Search for the cell housing the specified text and yield its (x, y) center coordinate. 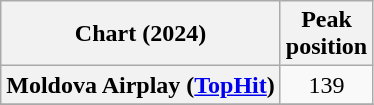
Moldova Airplay (TopHit) (141, 85)
139 (326, 85)
Chart (2024) (141, 34)
Peakposition (326, 34)
